Output the [x, y] coordinate of the center of the cell containing the given text.  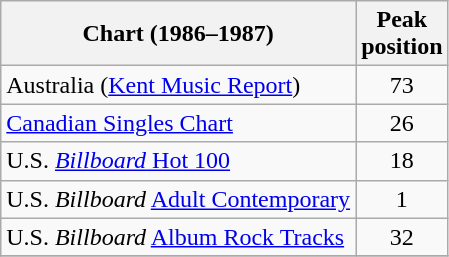
Australia (Kent Music Report) [178, 85]
U.S. Billboard Adult Contemporary [178, 199]
U.S. Billboard Album Rock Tracks [178, 237]
1 [402, 199]
Peakposition [402, 34]
U.S. Billboard Hot 100 [178, 161]
26 [402, 123]
Chart (1986–1987) [178, 34]
32 [402, 237]
73 [402, 85]
18 [402, 161]
Canadian Singles Chart [178, 123]
